Find where the given text appears and provide that cell's center as (X, Y) coordinate. 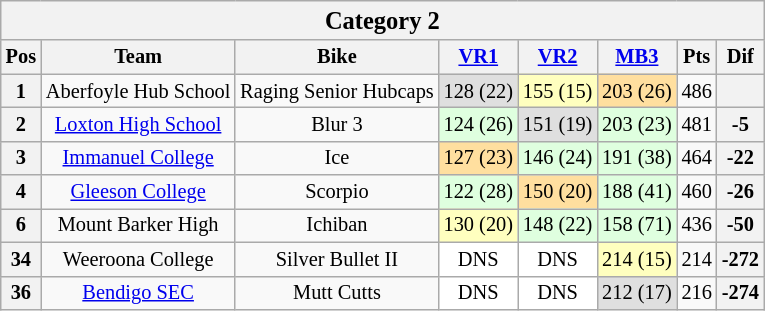
VR1 (478, 57)
Gleeson College (138, 192)
34 (21, 259)
VR2 (558, 57)
MB3 (636, 57)
486 (697, 91)
Mount Barker High (138, 225)
-5 (740, 124)
2 (21, 124)
Blur 3 (336, 124)
-22 (740, 158)
124 (26) (478, 124)
158 (71) (636, 225)
Mutt Cutts (336, 293)
216 (697, 293)
-50 (740, 225)
4 (21, 192)
130 (20) (478, 225)
Pts (697, 57)
-272 (740, 259)
Bendigo SEC (138, 293)
146 (24) (558, 158)
6 (21, 225)
Raging Senior Hubcaps (336, 91)
Pos (21, 57)
-274 (740, 293)
148 (22) (558, 225)
1 (21, 91)
Dif (740, 57)
436 (697, 225)
Ichiban (336, 225)
127 (23) (478, 158)
151 (19) (558, 124)
122 (28) (478, 192)
155 (15) (558, 91)
Team (138, 57)
214 (697, 259)
Silver Bullet II (336, 259)
188 (41) (636, 192)
214 (15) (636, 259)
481 (697, 124)
Bike (336, 57)
128 (22) (478, 91)
203 (26) (636, 91)
Immanuel College (138, 158)
Ice (336, 158)
Category 2 (382, 20)
212 (17) (636, 293)
191 (38) (636, 158)
Weeroona College (138, 259)
Scorpio (336, 192)
460 (697, 192)
3 (21, 158)
150 (20) (558, 192)
464 (697, 158)
Loxton High School (138, 124)
Aberfoyle Hub School (138, 91)
36 (21, 293)
-26 (740, 192)
203 (23) (636, 124)
